Return the [X, Y] coordinate for the center point of the cell that contains the specified text.  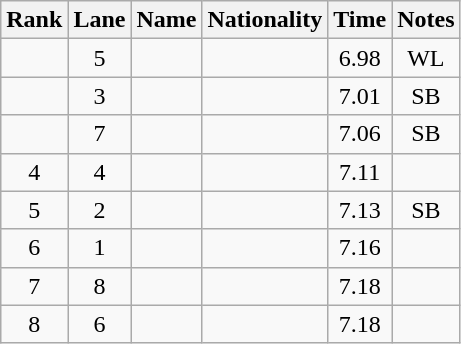
WL [426, 58]
3 [100, 96]
7.13 [360, 210]
Rank [34, 20]
7.06 [360, 134]
1 [100, 248]
Time [360, 20]
7.11 [360, 172]
Notes [426, 20]
7.01 [360, 96]
6.98 [360, 58]
Lane [100, 20]
Nationality [265, 20]
2 [100, 210]
7.16 [360, 248]
Name [166, 20]
